Extract the [X, Y] coordinate from the center of the cell holding the provided text.  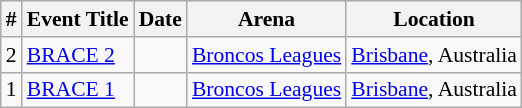
BRACE 1 [78, 90]
Location [434, 19]
Event Title [78, 19]
# [12, 19]
BRACE 2 [78, 55]
Arena [266, 19]
Date [160, 19]
2 [12, 55]
1 [12, 90]
